From the cell containing the given text, extract its center point as [x, y] coordinate. 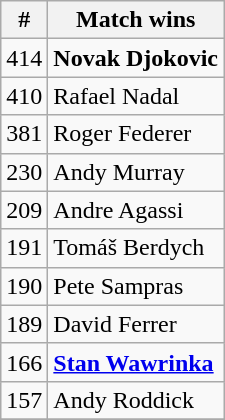
190 [24, 286]
189 [24, 324]
414 [24, 58]
Rafael Nadal [136, 96]
Novak Djokovic [136, 58]
410 [24, 96]
381 [24, 134]
# [24, 20]
166 [24, 362]
Match wins [136, 20]
David Ferrer [136, 324]
Stan Wawrinka [136, 362]
Andy Roddick [136, 400]
Roger Federer [136, 134]
Andy Murray [136, 172]
191 [24, 248]
Tomáš Berdych [136, 248]
157 [24, 400]
230 [24, 172]
209 [24, 210]
Andre Agassi [136, 210]
Pete Sampras [136, 286]
